Detect which cell encompasses the target text, then output its [x, y] center coordinate. 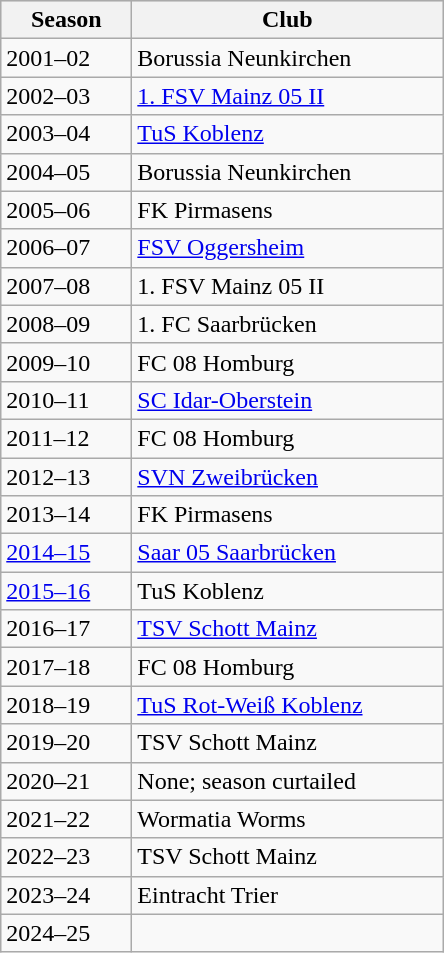
2004–05 [66, 172]
2012–13 [66, 477]
2015–16 [66, 591]
SC Idar-Oberstein [288, 400]
2021–22 [66, 819]
2023–24 [66, 895]
2008–09 [66, 324]
2016–17 [66, 629]
FSV Oggersheim [288, 248]
2006–07 [66, 248]
2017–18 [66, 667]
2011–12 [66, 438]
2007–08 [66, 286]
2022–23 [66, 857]
2001–02 [66, 58]
1. FC Saarbrücken [288, 324]
2003–04 [66, 134]
2005–06 [66, 210]
2002–03 [66, 96]
2019–20 [66, 743]
Eintracht Trier [288, 895]
2020–21 [66, 781]
None; season curtailed [288, 781]
TuS Rot-Weiß Koblenz [288, 705]
Season [66, 20]
Wormatia Worms [288, 819]
SVN Zweibrücken [288, 477]
2018–19 [66, 705]
2010–11 [66, 400]
2013–14 [66, 515]
2014–15 [66, 553]
Saar 05 Saarbrücken [288, 553]
2024–25 [66, 933]
Club [288, 20]
2009–10 [66, 362]
